Return [X, Y] of the center of cell containing provided text 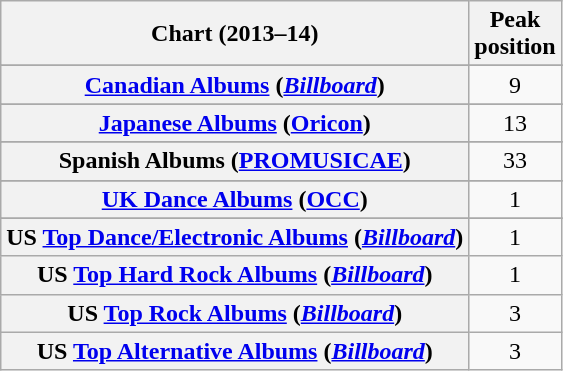
UK Dance Albums (OCC) [235, 199]
Chart (2013–14) [235, 34]
US Top Hard Rock Albums (Billboard) [235, 275]
13 [515, 123]
Japanese Albums (Oricon) [235, 123]
9 [515, 85]
US Top Dance/Electronic Albums (Billboard) [235, 237]
33 [515, 161]
US Top Alternative Albums (Billboard) [235, 351]
Peakposition [515, 34]
Canadian Albums (Billboard) [235, 85]
US Top Rock Albums (Billboard) [235, 313]
Spanish Albums (PROMUSICAE) [235, 161]
